For the text-containing cell, return its midpoint in (x, y) coordinate format. 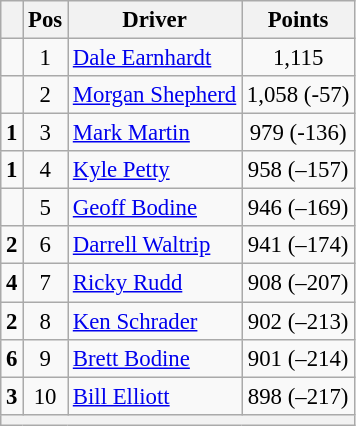
7 (46, 283)
8 (46, 321)
10 (46, 396)
1,058 (-57) (298, 95)
898 (–217) (298, 396)
Driver (155, 20)
Points (298, 20)
Dale Earnhardt (155, 58)
Morgan Shepherd (155, 95)
Darrell Waltrip (155, 245)
946 (–169) (298, 208)
Ken Schrader (155, 321)
Bill Elliott (155, 396)
Geoff Bodine (155, 208)
902 (–213) (298, 321)
901 (–214) (298, 358)
908 (–207) (298, 283)
9 (46, 358)
1,115 (298, 58)
941 (–174) (298, 245)
Kyle Petty (155, 170)
Mark Martin (155, 133)
Ricky Rudd (155, 283)
5 (46, 208)
Pos (46, 20)
979 (-136) (298, 133)
958 (–157) (298, 170)
Brett Bodine (155, 358)
